Pinpoint the cell where the given text exists, returning its (X, Y) midpoint coordinate. 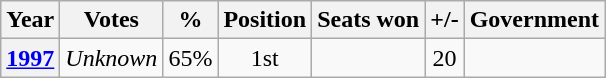
% (190, 20)
65% (190, 58)
Votes (112, 20)
Unknown (112, 58)
Government (534, 20)
Year (30, 20)
Position (265, 20)
Seats won (368, 20)
1st (265, 58)
20 (444, 58)
1997 (30, 58)
+/- (444, 20)
